Return (X, Y) of the center of cell containing provided text 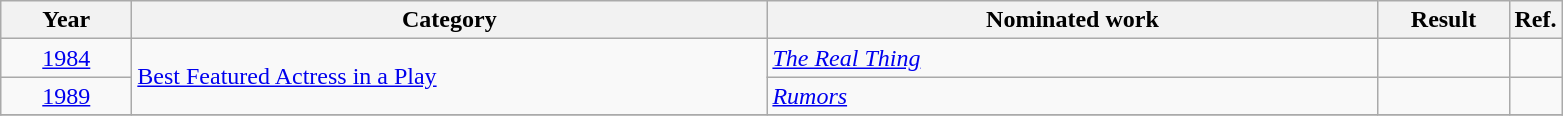
The Real Thing (1072, 58)
Year (66, 20)
Ref. (1536, 20)
Category (450, 20)
Nominated work (1072, 20)
Rumors (1072, 96)
1984 (66, 58)
Result (1444, 20)
1989 (66, 96)
Best Featured Actress in a Play (450, 77)
